Return [x, y] of the center of cell containing provided text 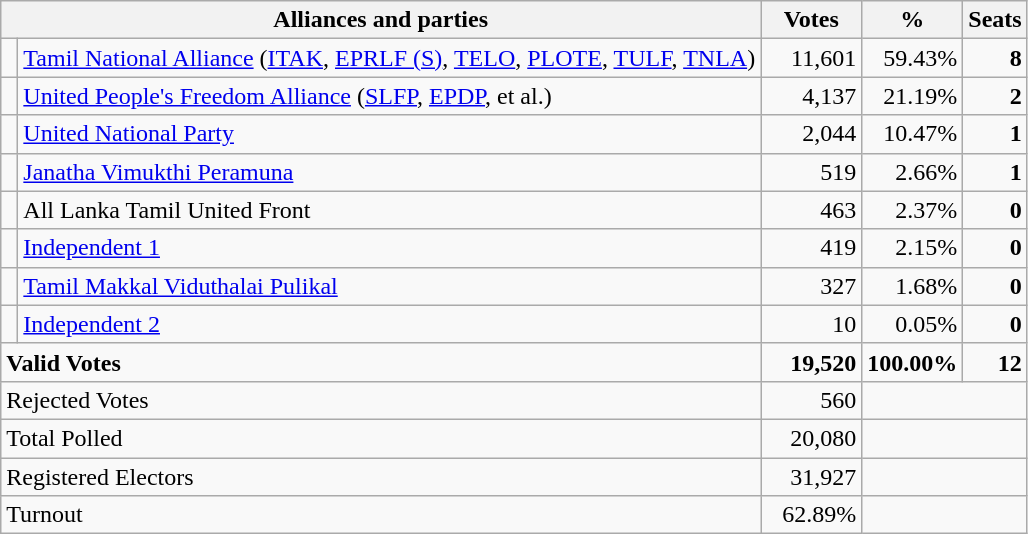
20,080 [812, 438]
United National Party [390, 134]
10 [812, 324]
United People's Freedom Alliance (SLFP, EPDP, et al.) [390, 96]
327 [812, 286]
463 [812, 210]
100.00% [912, 362]
62.89% [812, 515]
11,601 [812, 58]
0.05% [912, 324]
12 [995, 362]
10.47% [912, 134]
Independent 1 [390, 248]
Votes [812, 20]
59.43% [912, 58]
2.37% [912, 210]
Turnout [381, 515]
2.15% [912, 248]
519 [812, 172]
All Lanka Tamil United Front [390, 210]
Total Polled [381, 438]
Rejected Votes [381, 400]
4,137 [812, 96]
560 [812, 400]
Tamil National Alliance (ITAK, EPRLF (S), TELO, PLOTE, TULF, TNLA) [390, 58]
2 [995, 96]
21.19% [912, 96]
2,044 [812, 134]
2.66% [912, 172]
419 [812, 248]
Janatha Vimukthi Peramuna [390, 172]
Tamil Makkal Viduthalai Pulikal [390, 286]
19,520 [812, 362]
Seats [995, 20]
Alliances and parties [381, 20]
31,927 [812, 477]
Valid Votes [381, 362]
8 [995, 58]
1.68% [912, 286]
Independent 2 [390, 324]
% [912, 20]
Registered Electors [381, 477]
